Search for the cell housing the specified text and yield its (X, Y) center coordinate. 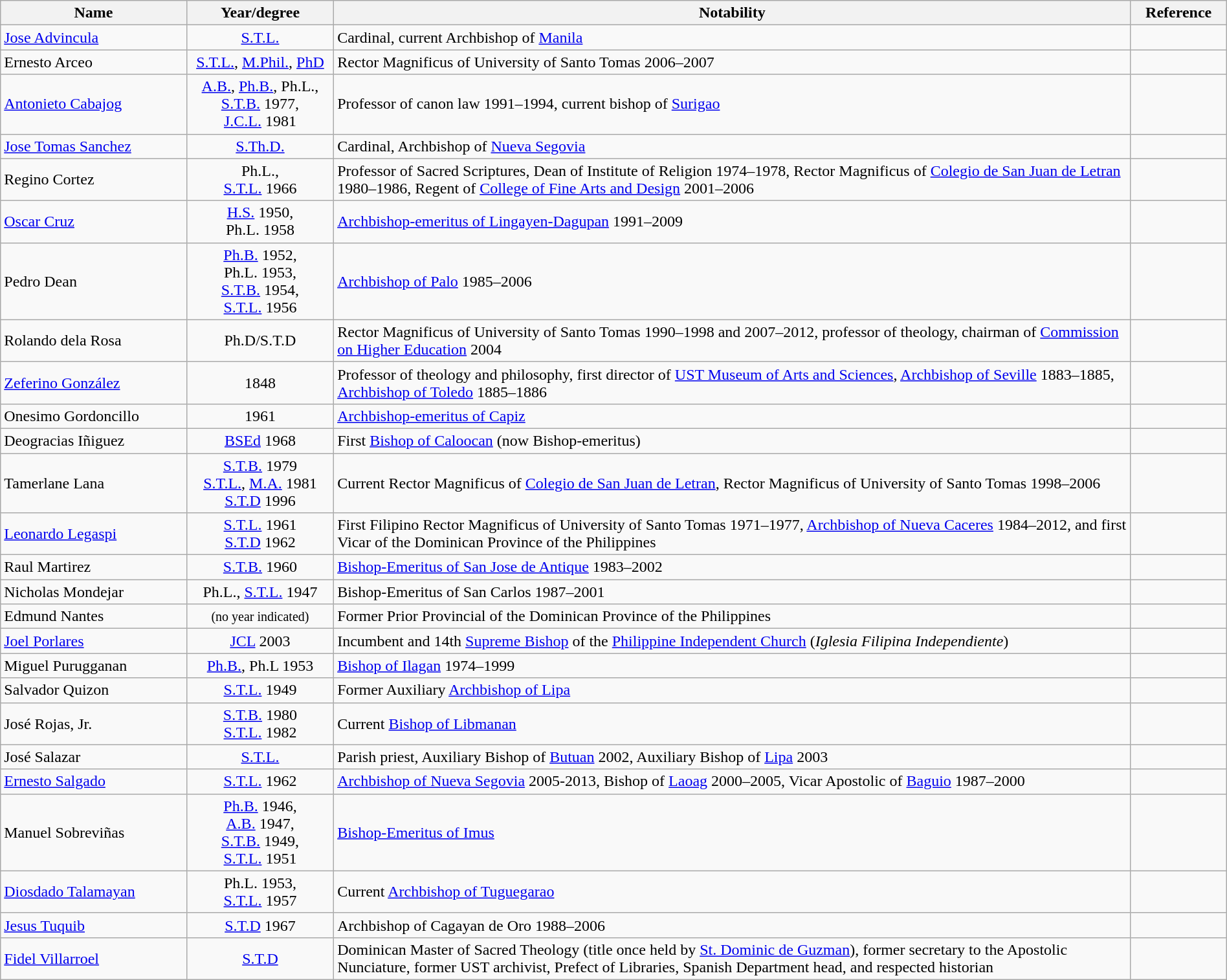
Nicholas Mondejar (94, 592)
Joel Porlares (94, 641)
Bishop of Ilagan 1974–1999 (733, 666)
Rector Magnificus of University of Santo Tomas 1990–1998 and 2007–2012, professor of theology, chairman of Commission on Higher Education 2004 (733, 340)
Edmund Nantes (94, 616)
Year/degree (260, 13)
Raul Martirez (94, 567)
José Salazar (94, 757)
Onesimo Gordoncillo (94, 416)
Salvador Quizon (94, 690)
Jose Advincula (94, 38)
José Rojas, Jr. (94, 723)
BSEd 1968 (260, 441)
S.T.L. 1962 (260, 781)
Parish priest, Auxiliary Bishop of Butuan 2002, Auxiliary Bishop of Lipa 2003 (733, 757)
Ph.B. 1952,Ph.L. 1953,S.T.B. 1954,S.T.L. 1956 (260, 281)
Current Bishop of Libmanan (733, 723)
Professor of canon law 1991–1994, current bishop of Surigao (733, 104)
Ph.L.,S.T.L. 1966 (260, 180)
S.T.L., M.Phil., PhD (260, 62)
Ernesto Arceo (94, 62)
Bishop-Emeritus of Imus (733, 832)
Archbishop-emeritus of Capiz (733, 416)
Tamerlane Lana (94, 483)
Ph.B. 1946,A.B. 1947,S.T.B. 1949,S.T.L. 1951 (260, 832)
Pedro Dean (94, 281)
1848 (260, 383)
Jesus Tuquib (94, 925)
S.Th.D. (260, 146)
Ph.L., S.T.L. 1947 (260, 592)
S.T.B. 1960 (260, 567)
S.T.B. 1980S.T.L. 1982 (260, 723)
H.S. 1950,Ph.L. 1958 (260, 221)
Jose Tomas Sanchez (94, 146)
Rolando dela Rosa (94, 340)
Ph.B., Ph.L 1953 (260, 666)
Diosdado Talamayan (94, 891)
Deogracias Iñiguez (94, 441)
Cardinal, Archbishop of Nueva Segovia (733, 146)
JCL 2003 (260, 641)
Cardinal, current Archbishop of Manila (733, 38)
Archbishop of Nueva Segovia 2005-2013, Bishop of Laoag 2000–2005, Vicar Apostolic of Baguio 1987–2000 (733, 781)
Bishop-Emeritus of San Carlos 1987–2001 (733, 592)
(no year indicated) (260, 616)
S.T.L. 1949 (260, 690)
Archbishop of Palo 1985–2006 (733, 281)
Incumbent and 14th Supreme Bishop of the Philippine Independent Church (Iglesia Filipina Independiente) (733, 641)
Former Prior Provincial of the Dominican Province of the Philippines (733, 616)
Manuel Sobreviñas (94, 832)
Zeferino González (94, 383)
Name (94, 13)
A.B., Ph.B., Ph.L.,S.T.B. 1977,J.C.L. 1981 (260, 104)
Miguel Purugganan (94, 666)
Current Archbishop of Tuguegarao (733, 891)
Ph.L. 1953,S.T.L. 1957 (260, 891)
Current Rector Magnificus of Colegio de San Juan de Letran, Rector Magnificus of University of Santo Tomas 1998–2006 (733, 483)
Bishop-Emeritus of San Jose de Antique 1983–2002 (733, 567)
Fidel Villarroel (94, 959)
Rector Magnificus of University of Santo Tomas 2006–2007 (733, 62)
Ernesto Salgado (94, 781)
S.T.D (260, 959)
Reference (1178, 13)
S.T.B. 1979S.T.L., M.A. 1981S.T.D 1996 (260, 483)
Antonieto Cabajog (94, 104)
Archbishop-emeritus of Lingayen-Dagupan 1991–2009 (733, 221)
1961 (260, 416)
Notability (733, 13)
S.T.D 1967 (260, 925)
S.T.L. 1961S.T.D 1962 (260, 534)
Archbishop of Cagayan de Oro 1988–2006 (733, 925)
Regino Cortez (94, 180)
Oscar Cruz (94, 221)
Leonardo Legaspi (94, 534)
Former Auxiliary Archbishop of Lipa (733, 690)
Ph.D/S.T.D (260, 340)
First Bishop of Caloocan (now Bishop-emeritus) (733, 441)
